From the cell containing the given text, extract its center point as [X, Y] coordinate. 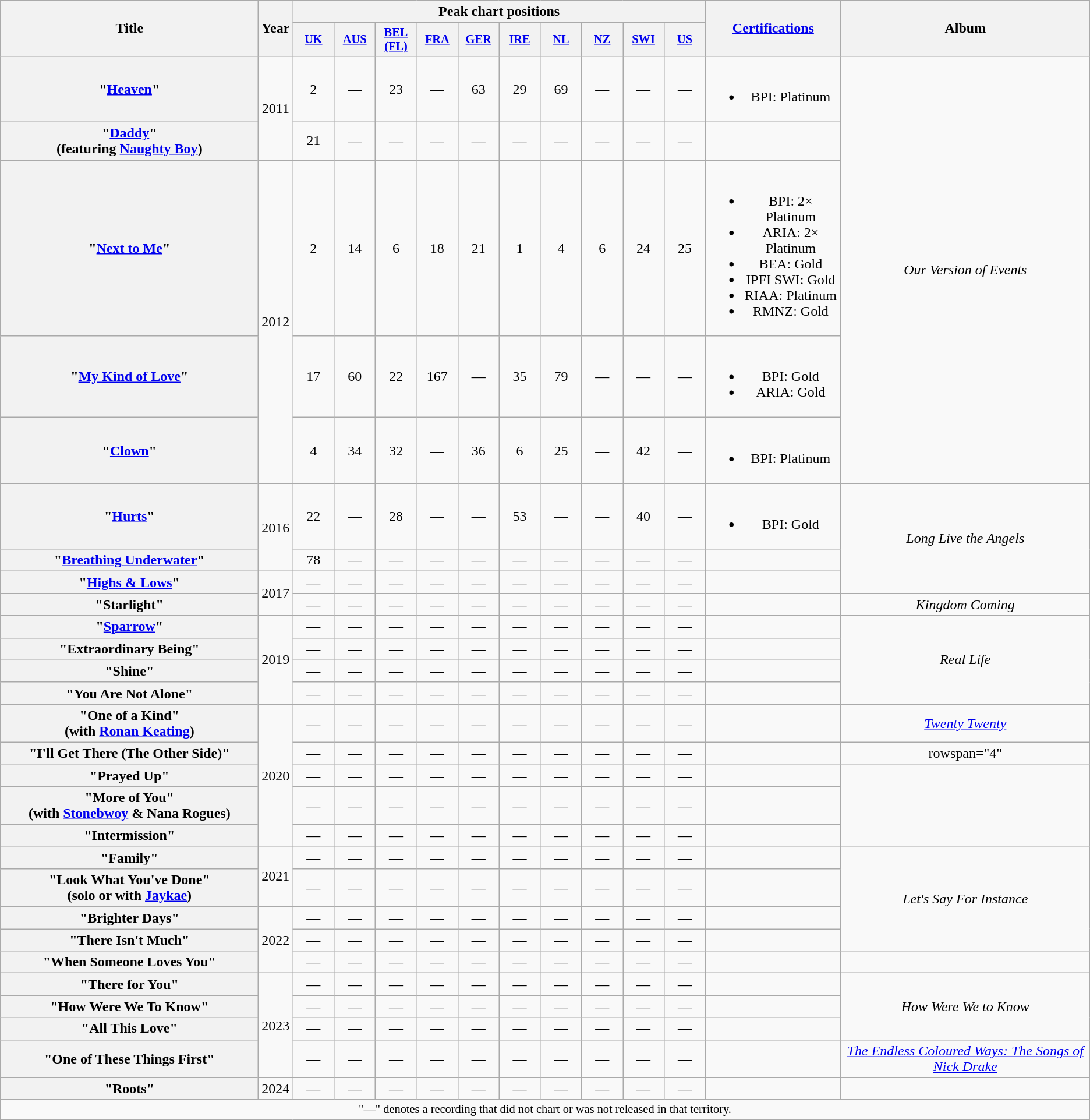
"Heaven" [129, 89]
"Daddy"(featuring Naughty Boy) [129, 141]
"One of a Kind"(with Ronan Keating) [129, 723]
2012 [276, 321]
"Hurts" [129, 516]
"There Isn't Much" [129, 940]
NL [561, 40]
"My Kind of Love" [129, 377]
42 [644, 451]
US [685, 40]
BPI: Gold [773, 516]
The Endless Coloured Ways: The Songs of Nick Drake [965, 1059]
Peak chart positions [500, 12]
2017 [276, 593]
36 [479, 451]
Year [276, 29]
"Prayed Up" [129, 775]
BPI: GoldARIA: Gold [773, 377]
How Were We to Know [965, 1006]
"When Someone Loves You" [129, 962]
29 [519, 89]
"Breathing Underwater" [129, 560]
40 [644, 516]
23 [396, 89]
167 [437, 377]
Kingdom Coming [965, 605]
"Look What You've Done"(solo or with Jaykae) [129, 888]
2011 [276, 108]
Our Version of Events [965, 269]
2022 [276, 940]
rowspan="4" [965, 753]
"You Are Not Alone" [129, 693]
"Clown" [129, 451]
2021 [276, 877]
2023 [276, 1025]
"Brighter Days" [129, 918]
Twenty Twenty [965, 723]
79 [561, 377]
"Shine" [129, 671]
"Starlight" [129, 605]
32 [396, 451]
2024 [276, 1089]
2019 [276, 660]
"Intermission" [129, 836]
"There for You" [129, 984]
Title [129, 29]
"One of These Things First" [129, 1059]
"Roots" [129, 1089]
"Sparrow" [129, 627]
"How Were We To Know" [129, 1006]
SWI [644, 40]
34 [355, 451]
"Highs & Lows" [129, 582]
2020 [276, 775]
17 [313, 377]
Album [965, 29]
2016 [276, 528]
UK [313, 40]
18 [437, 248]
78 [313, 560]
BEL(FL) [396, 40]
IRE [519, 40]
"Extraordinary Being" [129, 649]
35 [519, 377]
"Family" [129, 858]
63 [479, 89]
"More of You"(with Stonebwoy & Nana Rogues) [129, 805]
Real Life [965, 660]
53 [519, 516]
"Next to Me" [129, 248]
1 [519, 248]
Let's Say For Instance [965, 899]
Long Live the Angels [965, 538]
69 [561, 89]
"I'll Get There (The Other Side)" [129, 753]
GER [479, 40]
"All This Love" [129, 1029]
"—" denotes a recording that did not chart or was not released in that territory. [545, 1110]
Certifications [773, 29]
FRA [437, 40]
14 [355, 248]
24 [644, 248]
AUS [355, 40]
NZ [602, 40]
BPI: 2× PlatinumARIA: 2× PlatinumBEA: GoldIPFI SWI: GoldRIAA: PlatinumRMNZ: Gold [773, 248]
60 [355, 377]
28 [396, 516]
